Find where the given text appears and provide that cell's center as [X, Y] coordinate. 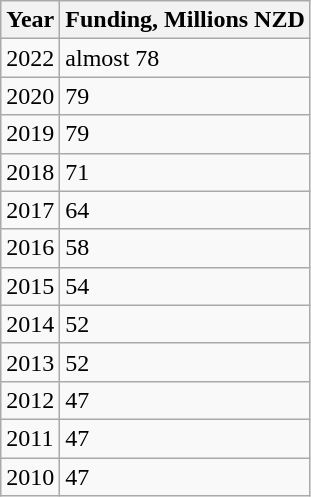
2011 [30, 438]
2014 [30, 324]
2018 [30, 172]
2016 [30, 248]
2022 [30, 58]
71 [185, 172]
2010 [30, 477]
2013 [30, 362]
Year [30, 20]
2017 [30, 210]
2012 [30, 400]
2015 [30, 286]
2019 [30, 134]
Funding, Millions NZD [185, 20]
58 [185, 248]
64 [185, 210]
almost 78 [185, 58]
54 [185, 286]
2020 [30, 96]
